Output the [X, Y] coordinate of the center of the cell containing the given text.  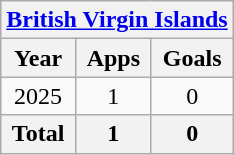
Apps [113, 58]
2025 [38, 96]
Goals [192, 58]
Total [38, 134]
Year [38, 58]
British Virgin Islands [117, 20]
